Pinpoint the cell where the given text exists, returning its (x, y) midpoint coordinate. 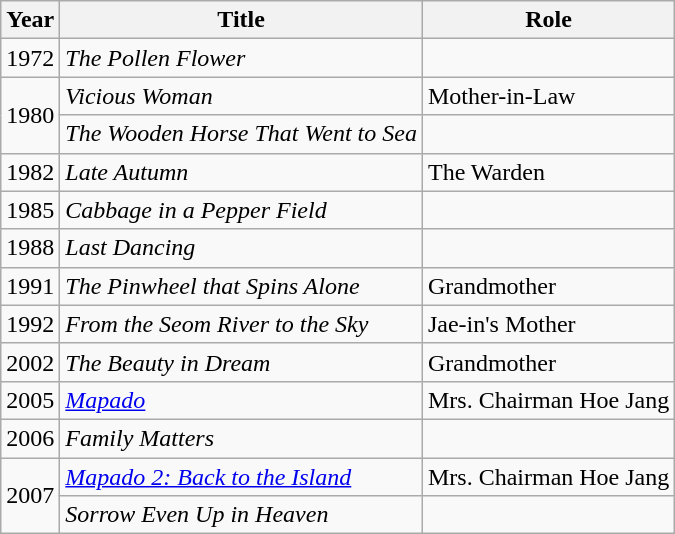
Family Matters (242, 438)
2007 (30, 496)
Last Dancing (242, 248)
The Beauty in Dream (242, 362)
1980 (30, 115)
2005 (30, 400)
Cabbage in a Pepper Field (242, 210)
The Wooden Horse That Went to Sea (242, 134)
1985 (30, 210)
1988 (30, 248)
Late Autumn (242, 172)
1982 (30, 172)
The Pinwheel that Spins Alone (242, 286)
Vicious Woman (242, 96)
1991 (30, 286)
1992 (30, 324)
Role (548, 20)
The Pollen Flower (242, 58)
Title (242, 20)
2002 (30, 362)
Year (30, 20)
The Warden (548, 172)
1972 (30, 58)
Mother-in-Law (548, 96)
Mapado 2: Back to the Island (242, 477)
Jae-in's Mother (548, 324)
Mapado (242, 400)
From the Seom River to the Sky (242, 324)
Sorrow Even Up in Heaven (242, 515)
2006 (30, 438)
